Output the (x, y) coordinate of the center of the cell containing the given text.  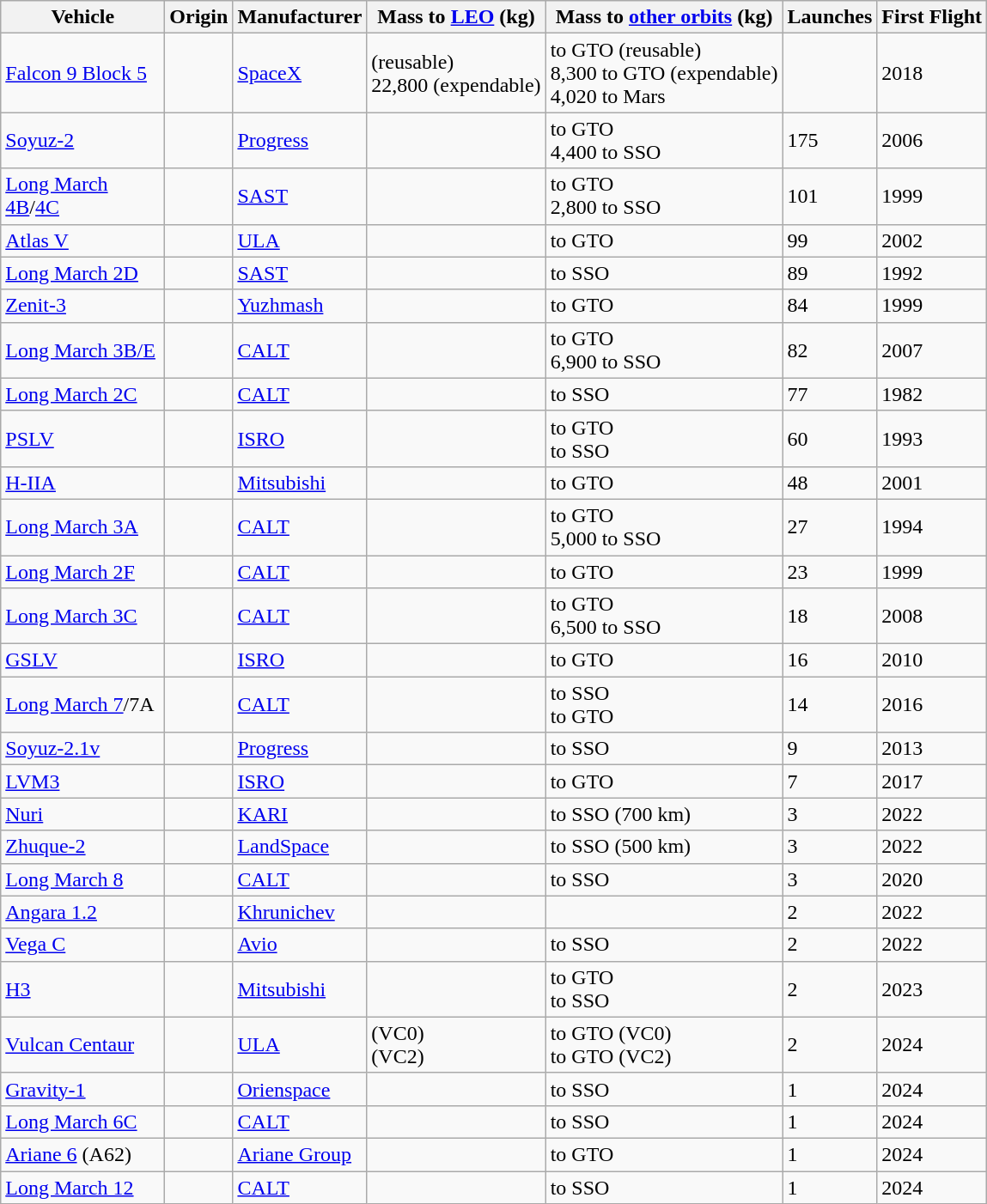
2017 (932, 781)
Long March 2D (82, 273)
1992 (932, 273)
Ariane 6 (A62) (82, 1154)
Soyuz-2.1v (82, 749)
Atlas V (82, 240)
Long March 4B/4C (82, 196)
LandSpace (300, 847)
to GTO 2,800 to SSO (664, 196)
Gravity-1 (82, 1089)
82 (830, 350)
48 (830, 483)
Vulcan Centaur (82, 1044)
Angara 1.2 (82, 912)
to GTO (reusable) 8,300 to GTO (expendable) 4,020 to Mars (664, 73)
PSLV (82, 438)
84 (830, 306)
Falcon 9 Block 5 (82, 73)
to GTO (VC0) to GTO (VC2) (664, 1044)
to GTO 6,500 to SSO (664, 617)
101 (830, 196)
Long March 2F (82, 571)
89 (830, 273)
SpaceX (300, 73)
Mass to other orbits (kg) (664, 17)
Soyuz-2 (82, 141)
2001 (932, 483)
99 (830, 240)
Origin (199, 17)
175 (830, 141)
to GTO 5,000 to SSO (664, 527)
to SSO (700 km) (664, 814)
Vega C (82, 945)
14 (830, 704)
2023 (932, 989)
27 (830, 527)
Orienspace (300, 1089)
2002 (932, 240)
Zenit-3 (82, 306)
First Flight (932, 17)
1982 (932, 394)
Long March 3B/E (82, 350)
2016 (932, 704)
to SSO to GTO (664, 704)
Long March 12 (82, 1188)
2020 (932, 879)
H3 (82, 989)
to GTO4,400 to SSO (664, 141)
18 (830, 617)
23 (830, 571)
7 (830, 781)
Launches (830, 17)
to GTO 6,900 to SSO (664, 350)
Long March 2C (82, 394)
Ariane Group (300, 1154)
KARI (300, 814)
(reusable) 22,800 (expendable) (456, 73)
2006 (932, 141)
2010 (932, 660)
2007 (932, 350)
Long March 3A (82, 527)
Vehicle (82, 17)
Long March 8 (82, 879)
Khrunichev (300, 912)
H-IIA (82, 483)
Zhuque-2 (82, 847)
(VC0) (VC2) (456, 1044)
Long March 3C (82, 617)
2008 (932, 617)
Yuzhmash (300, 306)
LVM3 (82, 781)
16 (830, 660)
Avio (300, 945)
77 (830, 394)
Manufacturer (300, 17)
9 (830, 749)
Long March 7/7A (82, 704)
1994 (932, 527)
2013 (932, 749)
2018 (932, 73)
60 (830, 438)
1993 (932, 438)
Long March 6C (82, 1122)
to SSO (500 km) (664, 847)
Mass to LEO (kg) (456, 17)
Nuri (82, 814)
GSLV (82, 660)
